Locate the cell with the specified text and output its [X, Y] center coordinate. 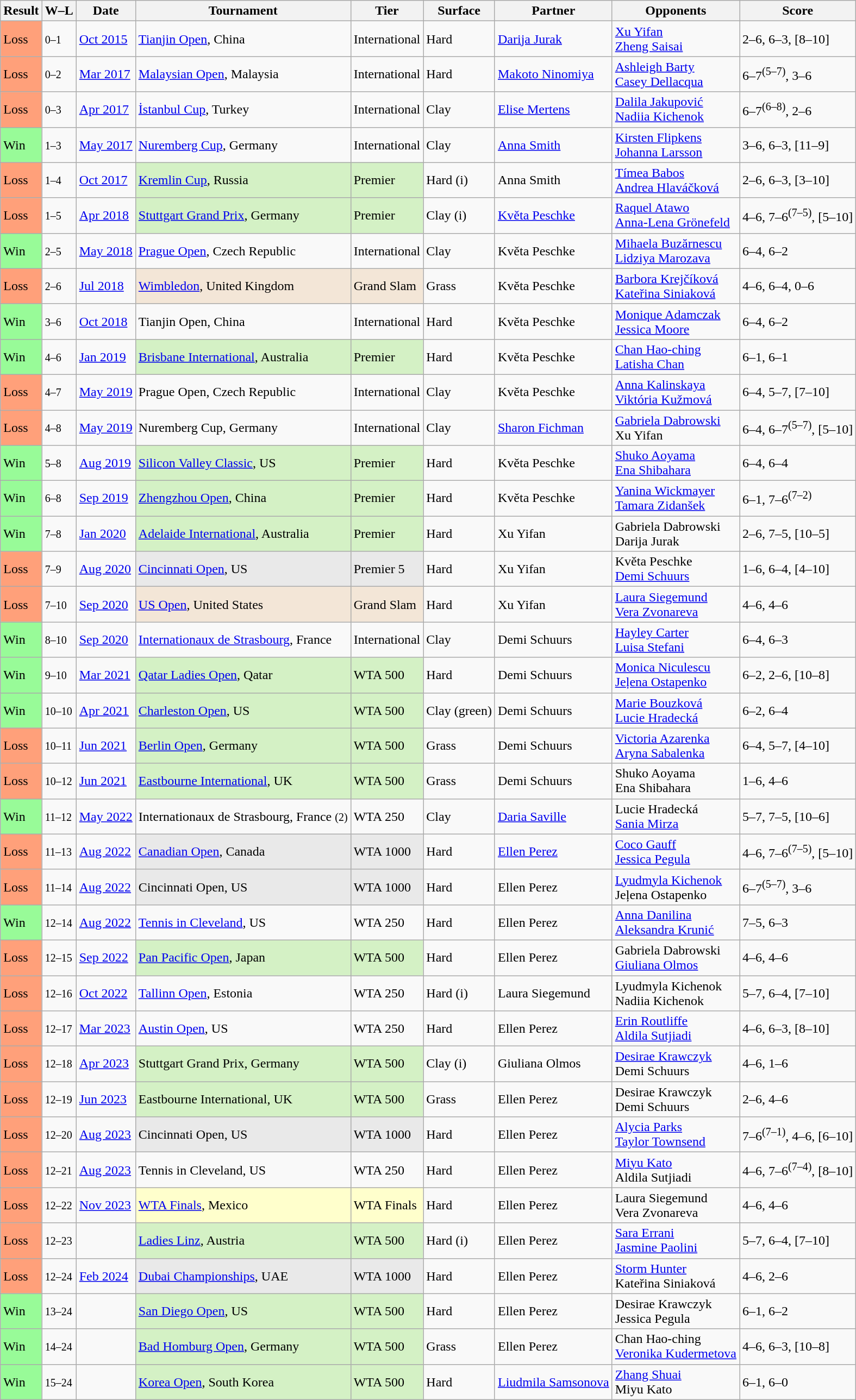
Jun 2023 [105, 1100]
Partner [553, 11]
12–15 [59, 957]
Desirae Krawczyk Jessica Pegula [676, 1311]
Giuliana Olmos [553, 1064]
Oct 2022 [105, 993]
4–6, 6–3, [10–8] [798, 1346]
Berlin Open, Germany [243, 745]
0–2 [59, 74]
12–22 [59, 1205]
Chan Hao-ching Veronika Kudermetova [676, 1346]
1–6, 6–4, [4–10] [798, 569]
Apr 2023 [105, 1064]
Elise Mertens [553, 110]
Opponents [676, 11]
Anna Danilina Aleksandra Krunić [676, 922]
12–16 [59, 993]
İstanbul Cup, Turkey [243, 110]
US Open, United States [243, 604]
Clay (green) [459, 711]
6–7(6–8), 2–6 [798, 110]
6–4, 5–7, [4–10] [798, 745]
2–5 [59, 251]
Lyudmyla Kichenok Nadiia Kichenok [676, 993]
5–7, 7–5, [10–6] [798, 816]
1–5 [59, 215]
10–11 [59, 745]
4–7 [59, 392]
2–6, 7–5, [10–5] [798, 533]
San Diego Open, US [243, 1311]
Makoto Ninomiya [553, 74]
Oct 2017 [105, 180]
12–18 [59, 1064]
4–6, 7–6(7–4), [8–10] [798, 1170]
Korea Open, South Korea [243, 1382]
6–2, 2–6, [10–8] [798, 675]
Květa Peschke Demi Schuurs [676, 569]
Wimbledon, United Kingdom [243, 286]
12–19 [59, 1100]
WTA Finals, Mexico [243, 1205]
1–3 [59, 145]
11–13 [59, 852]
Barbora Krejčíková Kateřina Siniaková [676, 286]
6–2, 6–4 [798, 711]
Tier [387, 11]
1–4 [59, 180]
Feb 2024 [105, 1276]
12–20 [59, 1134]
Surface [459, 11]
Xu Yifan Zheng Saisai [676, 39]
Chan Hao-ching Latisha Chan [676, 356]
Qatar Ladies Open, Qatar [243, 675]
Kremlin Cup, Russia [243, 180]
Coco Gauff Jessica Pegula [676, 852]
Mar 2017 [105, 74]
12–24 [59, 1276]
Oct 2015 [105, 39]
4–6, 1–6 [798, 1064]
12–14 [59, 922]
Miyu Kato Aldila Sutjiadi [676, 1170]
Pan Pacific Open, Japan [243, 957]
0–3 [59, 110]
Premier 5 [387, 569]
Brisbane International, Australia [243, 356]
12–17 [59, 1029]
Result [21, 11]
Date [105, 11]
Lyudmyla Kichenok Jeļena Ostapenko [676, 887]
7–5, 6–3 [798, 922]
Mar 2021 [105, 675]
11–14 [59, 887]
Jul 2018 [105, 286]
1–6, 4–6 [798, 781]
Dalila Jakupović Nadiia Kichenok [676, 110]
Yanina Wickmayer Tamara Zidanšek [676, 499]
7–6(7–1), 4–6, [6–10] [798, 1134]
6–1, 6–0 [798, 1382]
Austin Open, US [243, 1029]
Kirsten Flipkens Johanna Larsson [676, 145]
Jan 2020 [105, 533]
Internationaux de Strasbourg, France (2) [243, 816]
Hayley Carter Luisa Stefani [676, 640]
6–1, 6–2 [798, 1311]
Sep 2022 [105, 957]
Gabriela Dabrowski Giuliana Olmos [676, 957]
4–6 [59, 356]
Mihaela Buzărnescu Lidziya Marozava [676, 251]
Marie Bouzková Lucie Hradecká [676, 711]
Malaysian Open, Malaysia [243, 74]
Storm Hunter Kateřina Siniaková [676, 1276]
Tímea Babos Andrea Hlaváčková [676, 180]
Victoria Azarenka Aryna Sabalenka [676, 745]
3–6, 6–3, [11–9] [798, 145]
Nov 2023 [105, 1205]
May 2022 [105, 816]
W–L [59, 11]
7–8 [59, 533]
6–4, 6–7(5–7), [5–10] [798, 427]
Zhengzhou Open, China [243, 499]
Tournament [243, 11]
Lucie Hradecká Sania Mirza [676, 816]
Sharon Fichman [553, 427]
6–4, 6–4 [798, 463]
Mar 2023 [105, 1029]
10–10 [59, 711]
Charleston Open, US [243, 711]
2–6 [59, 286]
Aug 2019 [105, 463]
6–4, 6–3 [798, 640]
6–1, 7–6(7–2) [798, 499]
Internationaux de Strasbourg, France [243, 640]
Anna Kalinskaya Viktória Kužmová [676, 392]
3–6 [59, 322]
4–6, 2–6 [798, 1276]
Silicon Valley Classic, US [243, 463]
15–24 [59, 1382]
2–6, 6–3, [8–10] [798, 39]
Tallinn Open, Estonia [243, 993]
May 2017 [105, 145]
Monique Adamczak Jessica Moore [676, 322]
Score [798, 11]
7–9 [59, 569]
6–1, 6–1 [798, 356]
Sep 2019 [105, 499]
2–6, 6–3, [3–10] [798, 180]
14–24 [59, 1346]
7–10 [59, 604]
0–1 [59, 39]
Apr 2017 [105, 110]
Jan 2019 [105, 356]
4–6, 6–3, [8–10] [798, 1029]
Darija Jurak [553, 39]
WTA Finals [387, 1205]
Bad Homburg Open, Germany [243, 1346]
Dubai Championships, UAE [243, 1276]
Gabriela Dabrowski Darija Jurak [676, 533]
12–23 [59, 1241]
6–8 [59, 499]
12–21 [59, 1170]
Ashleigh Barty Casey Dellacqua [676, 74]
Monica Niculescu Jeļena Ostapenko [676, 675]
6–4, 5–7, [7–10] [798, 392]
Raquel Atawo Anna-Lena Grönefeld [676, 215]
5–8 [59, 463]
Apr 2018 [105, 215]
Sara Errani Jasmine Paolini [676, 1241]
8–10 [59, 640]
Ladies Linz, Austria [243, 1241]
Zhang Shuai Miyu Kato [676, 1382]
Canadian Open, Canada [243, 852]
May 2018 [105, 251]
Laura Siegemund [553, 993]
Erin Routliffe Aldila Sutjiadi [676, 1029]
Aug 2020 [105, 569]
Oct 2018 [105, 322]
4–6, 6–4, 0–6 [798, 286]
13–24 [59, 1311]
2–6, 4–6 [798, 1100]
4–8 [59, 427]
Alycia Parks Taylor Townsend [676, 1134]
11–12 [59, 816]
Gabriela Dabrowski Xu Yifan [676, 427]
Liudmila Samsonova [553, 1382]
9–10 [59, 675]
Daria Saville [553, 816]
10–12 [59, 781]
Adelaide International, Australia [243, 533]
Apr 2021 [105, 711]
